For the text-containing cell, return its midpoint in [X, Y] coordinate format. 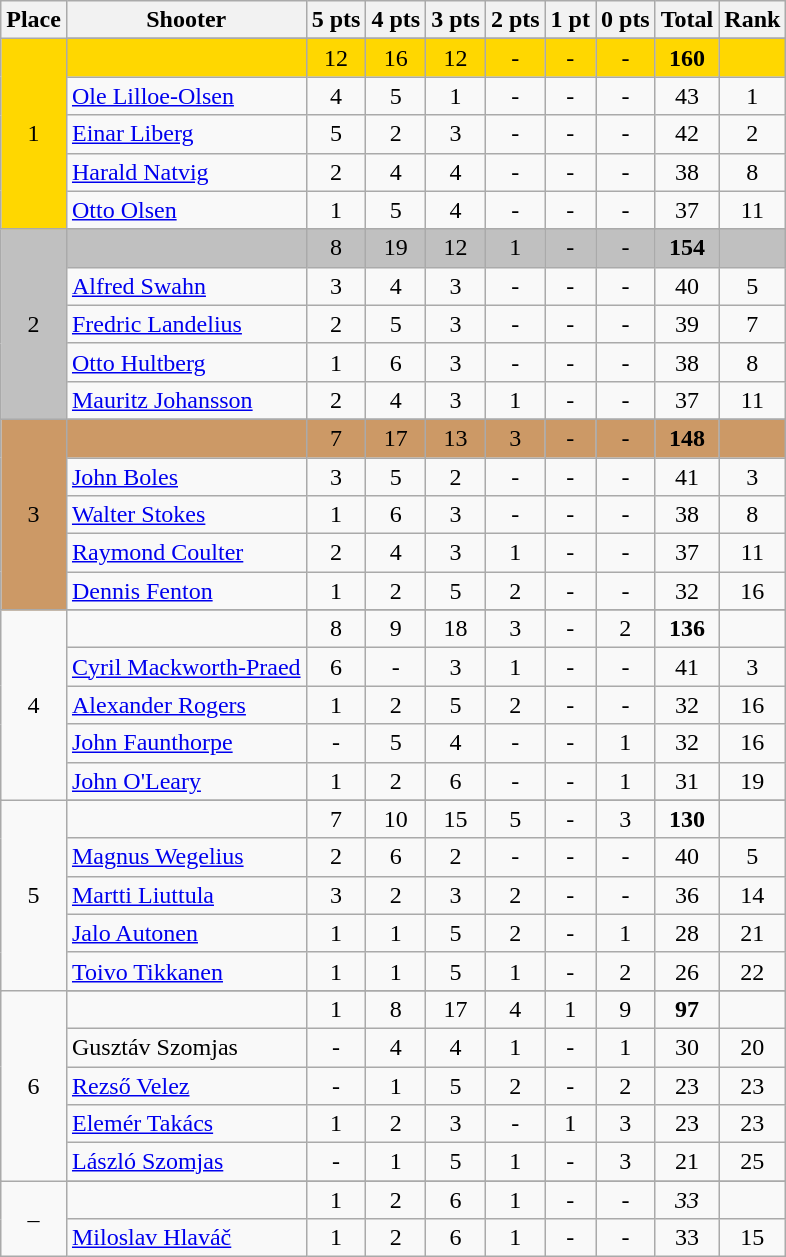
Ole Lilloe-Olsen [186, 96]
13 [456, 438]
10 [396, 819]
18 [456, 629]
Harald Natvig [186, 172]
Alexander Rogers [186, 705]
154 [687, 248]
Total [687, 20]
14 [752, 895]
136 [687, 629]
31 [687, 781]
Cyril Mackworth-Praed [186, 667]
3 pts [456, 20]
John Boles [186, 477]
28 [687, 933]
Raymond Coulter [186, 553]
Jalo Autonen [186, 933]
22 [752, 971]
Walter Stokes [186, 515]
László Szomjas [186, 1162]
– [34, 1219]
39 [687, 324]
30 [687, 1047]
20 [752, 1047]
Elemér Takács [186, 1124]
Otto Hultberg [186, 362]
5 pts [336, 20]
Alfred Swahn [186, 286]
Dennis Fenton [186, 591]
Rank [752, 20]
160 [687, 58]
Shooter [186, 20]
John Faunthorpe [186, 743]
Martti Liuttula [186, 895]
43 [687, 96]
42 [687, 134]
36 [687, 895]
148 [687, 438]
Magnus Wegelius [186, 857]
26 [687, 971]
Miloslav Hlaváč [186, 1238]
Rezső Velez [186, 1085]
Einar Liberg [186, 134]
Place [34, 20]
Mauritz Johansson [186, 400]
Otto Olsen [186, 210]
John O'Leary [186, 781]
25 [752, 1162]
Fredric Landelius [186, 324]
2 pts [515, 20]
0 pts [626, 20]
97 [687, 1009]
Gusztáv Szomjas [186, 1047]
Toivo Tikkanen [186, 971]
1 pt [570, 20]
4 pts [396, 20]
130 [687, 819]
